From the cell containing the given text, extract its center point as (X, Y) coordinate. 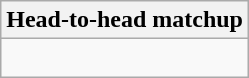
Head-to-head matchup (125, 20)
